From the cell containing the given text, extract its center point as (x, y) coordinate. 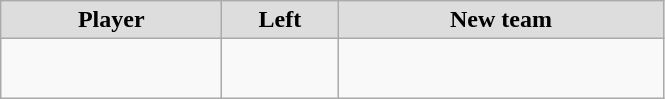
New team (501, 20)
Left (280, 20)
Player (112, 20)
